Pinpoint the cell where the given text exists, returning its (x, y) midpoint coordinate. 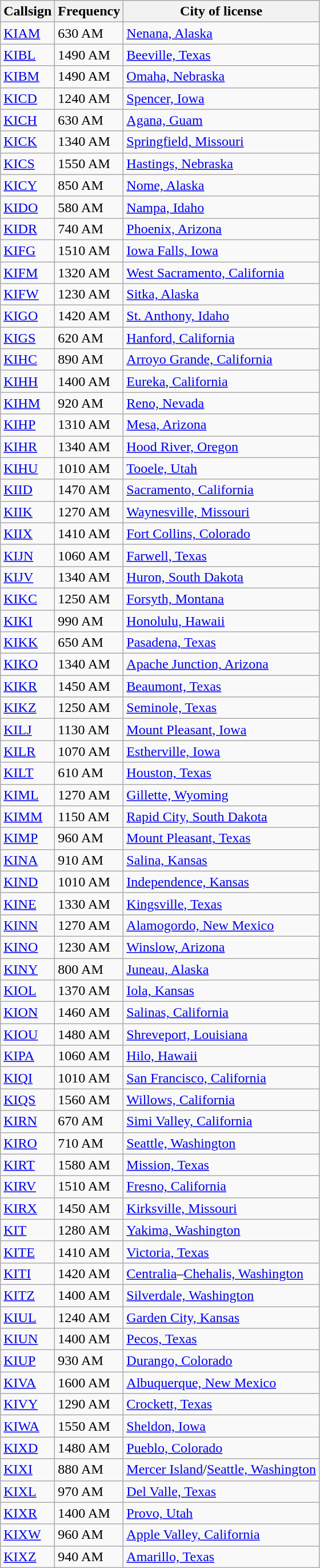
KIRO (27, 1143)
KIHP (27, 425)
Mount Pleasant, Iowa (222, 730)
610 AM (89, 773)
KINY (27, 969)
KIXZ (27, 1557)
KITI (27, 1273)
KIKO (27, 664)
Sitka, Alaska (222, 295)
San Francisco, California (222, 1078)
KITE (27, 1252)
KIHR (27, 447)
KINN (27, 925)
Crockett, Texas (222, 1404)
Yakima, Washington (222, 1230)
Mesa, Arizona (222, 425)
Kirksville, Missouri (222, 1208)
1330 AM (89, 904)
Simi Valley, California (222, 1121)
1290 AM (89, 1404)
KIKZ (27, 708)
KIIK (27, 512)
940 AM (89, 1557)
Nampa, Idaho (222, 207)
Silverdale, Washington (222, 1295)
Callsign (27, 11)
Hilo, Hawaii (222, 1056)
Pueblo, Colorado (222, 1448)
970 AM (89, 1491)
Gillette, Wyoming (222, 795)
Forsyth, Montana (222, 599)
KILR (27, 751)
1600 AM (89, 1383)
KICY (27, 185)
KIHM (27, 403)
KIRN (27, 1121)
Kingsville, Texas (222, 904)
KIOU (27, 1034)
Amarillo, Texas (222, 1557)
KICD (27, 98)
Arroyo Grande, California (222, 360)
880 AM (89, 1470)
KIT (27, 1230)
Shreveport, Louisiana (222, 1034)
KIXI (27, 1470)
Salinas, California (222, 1013)
Albuquerque, New Mexico (222, 1383)
Seattle, Washington (222, 1143)
Fresno, California (222, 1187)
KIOL (27, 991)
KIMP (27, 838)
1310 AM (89, 425)
920 AM (89, 403)
KIKR (27, 686)
Willows, California (222, 1100)
KIFM (27, 273)
KINO (27, 947)
KIKC (27, 599)
KIFW (27, 295)
KIUL (27, 1317)
Independence, Kansas (222, 882)
710 AM (89, 1143)
KIIX (27, 534)
KIXL (27, 1491)
Juneau, Alaska (222, 969)
Spencer, Iowa (222, 98)
KIFG (27, 250)
KIGO (27, 316)
KINA (27, 860)
1580 AM (89, 1165)
KIJV (27, 577)
KIVY (27, 1404)
KIBM (27, 77)
KITZ (27, 1295)
KIBL (27, 55)
Durango, Colorado (222, 1361)
Waynesville, Missouri (222, 512)
KIXW (27, 1535)
Pecos, Texas (222, 1339)
KIDO (27, 207)
KICH (27, 120)
KINE (27, 904)
740 AM (89, 229)
KICK (27, 142)
KIXR (27, 1513)
Iowa Falls, Iowa (222, 250)
KIQS (27, 1100)
KIQI (27, 1078)
KIRT (27, 1165)
Huron, South Dakota (222, 577)
KILJ (27, 730)
Houston, Texas (222, 773)
Omaha, Nebraska (222, 77)
Agana, Guam (222, 120)
Nenana, Alaska (222, 33)
KIML (27, 795)
KIDR (27, 229)
KIGS (27, 338)
St. Anthony, Idaho (222, 316)
650 AM (89, 643)
Alamogordo, New Mexico (222, 925)
800 AM (89, 969)
Hastings, Nebraska (222, 164)
1130 AM (89, 730)
Sacramento, California (222, 490)
Centralia–Chehalis, Washington (222, 1273)
KIVA (27, 1383)
KIND (27, 882)
Garden City, Kansas (222, 1317)
Mercer Island/Seattle, Washington (222, 1470)
Sheldon, Iowa (222, 1426)
Nome, Alaska (222, 185)
1460 AM (89, 1013)
620 AM (89, 338)
Farwell, Texas (222, 555)
KIRV (27, 1187)
Reno, Nevada (222, 403)
KIWA (27, 1426)
KION (27, 1013)
KIPA (27, 1056)
Seminole, Texas (222, 708)
930 AM (89, 1361)
Phoenix, Arizona (222, 229)
Rapid City, South Dakota (222, 817)
Provo, Utah (222, 1513)
Frequency (89, 11)
KIHC (27, 360)
KIKI (27, 620)
KIID (27, 490)
1560 AM (89, 1100)
KIHU (27, 468)
890 AM (89, 360)
Mission, Texas (222, 1165)
1320 AM (89, 273)
KIUP (27, 1361)
Beeville, Texas (222, 55)
Springfield, Missouri (222, 142)
1370 AM (89, 991)
Hanford, California (222, 338)
Apache Junction, Arizona (222, 664)
Iola, Kansas (222, 991)
Mount Pleasant, Texas (222, 838)
1070 AM (89, 751)
Victoria, Texas (222, 1252)
KIUN (27, 1339)
Tooele, Utah (222, 468)
990 AM (89, 620)
KIMM (27, 817)
670 AM (89, 1121)
KILT (27, 773)
KIXD (27, 1448)
1470 AM (89, 490)
Beaumont, Texas (222, 686)
KIHH (27, 381)
KIJN (27, 555)
Fort Collins, Colorado (222, 534)
Estherville, Iowa (222, 751)
KIAM (27, 33)
City of license (222, 11)
1280 AM (89, 1230)
Apple Valley, California (222, 1535)
Del Valle, Texas (222, 1491)
1150 AM (89, 817)
Winslow, Arizona (222, 947)
Pasadena, Texas (222, 643)
Salina, Kansas (222, 860)
KICS (27, 164)
Eureka, California (222, 381)
580 AM (89, 207)
850 AM (89, 185)
KIRX (27, 1208)
Honolulu, Hawaii (222, 620)
West Sacramento, California (222, 273)
KIKK (27, 643)
910 AM (89, 860)
Hood River, Oregon (222, 447)
